For the text-containing cell, return its midpoint in (X, Y) coordinate format. 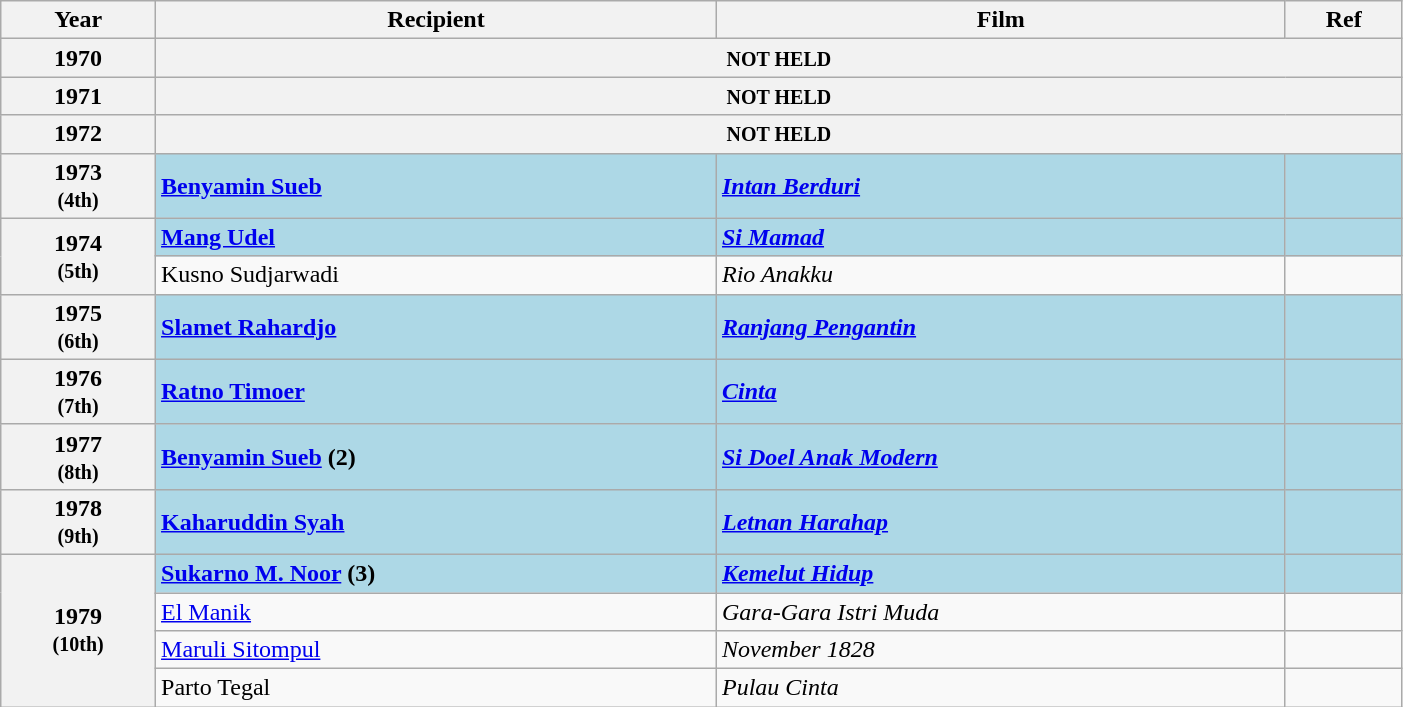
Rio Anakku (1000, 275)
Parto Tegal (436, 688)
El Manik (436, 611)
1975(6th) (78, 326)
Pulau Cinta (1000, 688)
Film (1000, 20)
Cinta (1000, 392)
Ref (1344, 20)
Gara-Gara Istri Muda (1000, 611)
Sukarno M. Noor (3) (436, 573)
1970 (78, 58)
Si Doel Anak Modern (1000, 456)
Year (78, 20)
Recipient (436, 20)
1978(9th) (78, 522)
Intan Berduri (1000, 186)
1977(8th) (78, 456)
1976(7th) (78, 392)
Ranjang Pengantin (1000, 326)
1974(5th) (78, 256)
1973(4th) (78, 186)
1979(10th) (78, 630)
Kaharuddin Syah (436, 522)
Kusno Sudjarwadi (436, 275)
1972 (78, 134)
Maruli Sitompul (436, 650)
November 1828 (1000, 650)
Benyamin Sueb (2) (436, 456)
Kemelut Hidup (1000, 573)
Letnan Harahap (1000, 522)
Benyamin Sueb (436, 186)
Slamet Rahardjo (436, 326)
1971 (78, 96)
Mang Udel (436, 237)
Ratno Timoer (436, 392)
Si Mamad (1000, 237)
